From the cell containing the given text, extract its center point as (x, y) coordinate. 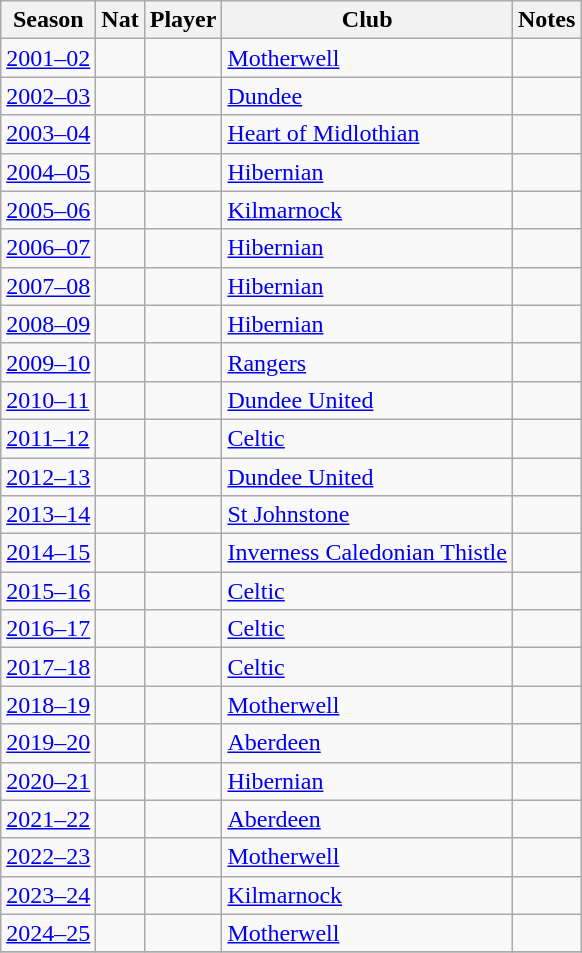
Notes (546, 20)
2015–16 (48, 591)
2023–24 (48, 895)
2010–11 (48, 400)
Nat (120, 20)
2001–02 (48, 58)
2011–12 (48, 438)
2018–19 (48, 705)
St Johnstone (368, 515)
Rangers (368, 362)
2021–22 (48, 819)
2024–25 (48, 933)
Inverness Caledonian Thistle (368, 553)
Player (183, 20)
2019–20 (48, 743)
2006–07 (48, 248)
2016–17 (48, 629)
2007–08 (48, 286)
2022–23 (48, 857)
Season (48, 20)
2003–04 (48, 134)
2014–15 (48, 553)
2004–05 (48, 172)
2008–09 (48, 324)
2005–06 (48, 210)
2020–21 (48, 781)
2009–10 (48, 362)
2013–14 (48, 515)
2012–13 (48, 477)
Dundee (368, 96)
2002–03 (48, 96)
Heart of Midlothian (368, 134)
2017–18 (48, 667)
Club (368, 20)
